Provide the [x, y] coordinate of the cell's center where the given text is located.  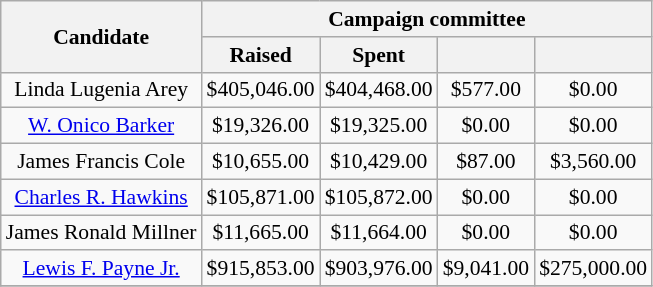
James Francis Cole [102, 162]
$3,560.00 [593, 162]
$405,046.00 [261, 90]
$19,326.00 [261, 126]
$105,871.00 [261, 197]
Candidate [102, 36]
W. Onico Barker [102, 126]
$87.00 [486, 162]
$11,665.00 [261, 233]
Linda Lugenia Arey [102, 90]
$105,872.00 [379, 197]
James Ronald Millner [102, 233]
$9,041.00 [486, 269]
$10,655.00 [261, 162]
$577.00 [486, 90]
$404,468.00 [379, 90]
Spent [379, 55]
$275,000.00 [593, 269]
Charles R. Hawkins [102, 197]
$11,664.00 [379, 233]
$10,429.00 [379, 162]
Raised [261, 55]
Campaign committee [428, 19]
$903,976.00 [379, 269]
$915,853.00 [261, 269]
$19,325.00 [379, 126]
Lewis F. Payne Jr. [102, 269]
